From the cell containing the given text, extract its center point as [x, y] coordinate. 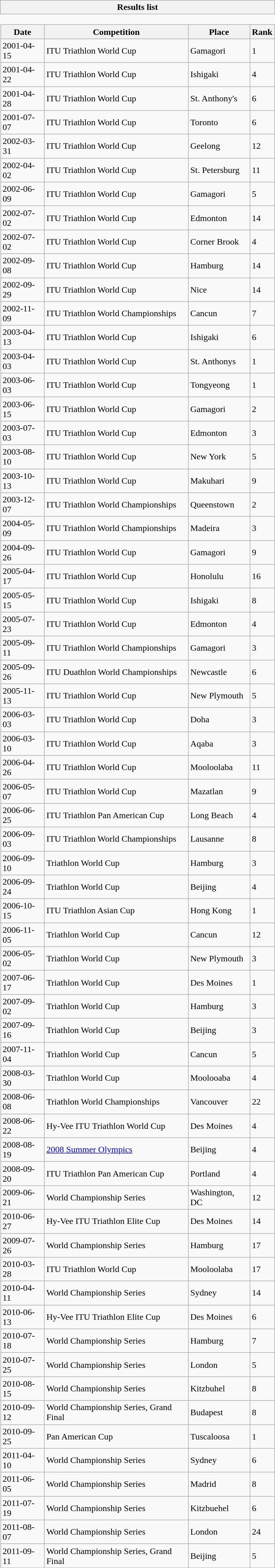
2002-06-09 [23, 194]
2006-03-10 [23, 743]
Madrid [219, 1484]
2009-06-21 [23, 1197]
Lausanne [219, 839]
Triathlon World Championships [116, 1102]
2001-07-07 [23, 123]
2006-11-05 [23, 935]
2010-07-25 [23, 1365]
Mazatlan [219, 791]
2002-03-31 [23, 146]
St. Anthony's [219, 98]
Place [219, 32]
2007-09-16 [23, 1030]
2010-08-15 [23, 1389]
2002-11-09 [23, 314]
Newcastle [219, 672]
New York [219, 457]
2008-06-08 [23, 1102]
ITU Triathlon Asian Cup [116, 911]
24 [262, 1532]
2006-10-15 [23, 911]
2006-09-03 [23, 839]
Hong Kong [219, 911]
2010-09-25 [23, 1437]
Rank [262, 32]
2006-05-07 [23, 791]
St. Petersburg [219, 170]
2005-05-15 [23, 600]
2006-06-25 [23, 815]
Date [23, 32]
2006-09-24 [23, 887]
2010-07-18 [23, 1341]
2008 Summer Olympics [116, 1149]
2008-03-30 [23, 1078]
2003-04-13 [23, 337]
Vancouver [219, 1102]
2011-04-10 [23, 1460]
2003-10-13 [23, 480]
Makuhari [219, 480]
2004-05-09 [23, 529]
2002-04-02 [23, 170]
2007-06-17 [23, 983]
Budapest [219, 1412]
Corner Brook [219, 242]
2008-06-22 [23, 1126]
2006-09-10 [23, 863]
2006-05-02 [23, 958]
2010-06-27 [23, 1221]
2003-08-10 [23, 457]
Doha [219, 720]
2011-06-05 [23, 1484]
Tuscaloosa [219, 1437]
2010-06-13 [23, 1317]
2001-04-22 [23, 74]
Aqaba [219, 743]
2006-03-03 [23, 720]
2005-11-13 [23, 696]
2001-04-15 [23, 51]
2007-11-04 [23, 1054]
22 [262, 1102]
2011-07-19 [23, 1508]
2003-06-15 [23, 409]
2010-03-28 [23, 1269]
Toronto [219, 123]
2005-04-17 [23, 577]
2005-09-11 [23, 648]
Tongyeong [219, 385]
2007-09-02 [23, 1006]
Kitzbuehel [219, 1508]
Washington, DC [219, 1197]
Competition [116, 32]
2001-04-28 [23, 98]
Kitzbuhel [219, 1389]
Nice [219, 289]
Results list [137, 7]
2005-07-23 [23, 624]
Hy-Vee ITU Triathlon World Cup [116, 1126]
2010-09-12 [23, 1412]
2003-06-03 [23, 385]
2003-07-03 [23, 433]
Long Beach [219, 815]
2011-09-11 [23, 1556]
2003-12-07 [23, 505]
16 [262, 577]
2002-09-29 [23, 289]
Portland [219, 1174]
ITU Duathlon World Championships [116, 672]
Madeira [219, 529]
2009-07-26 [23, 1245]
2008-09-20 [23, 1174]
2010-04-11 [23, 1293]
Geelong [219, 146]
2002-09-08 [23, 266]
2006-04-26 [23, 767]
2005-09-26 [23, 672]
2004-09-26 [23, 552]
Moolooaba [219, 1078]
St. Anthonys [219, 361]
2008-08-19 [23, 1149]
2011-08-07 [23, 1532]
Pan American Cup [116, 1437]
Honolulu [219, 577]
2003-04-03 [23, 361]
Queenstown [219, 505]
